Locate the cell with the specified text and output its [x, y] center coordinate. 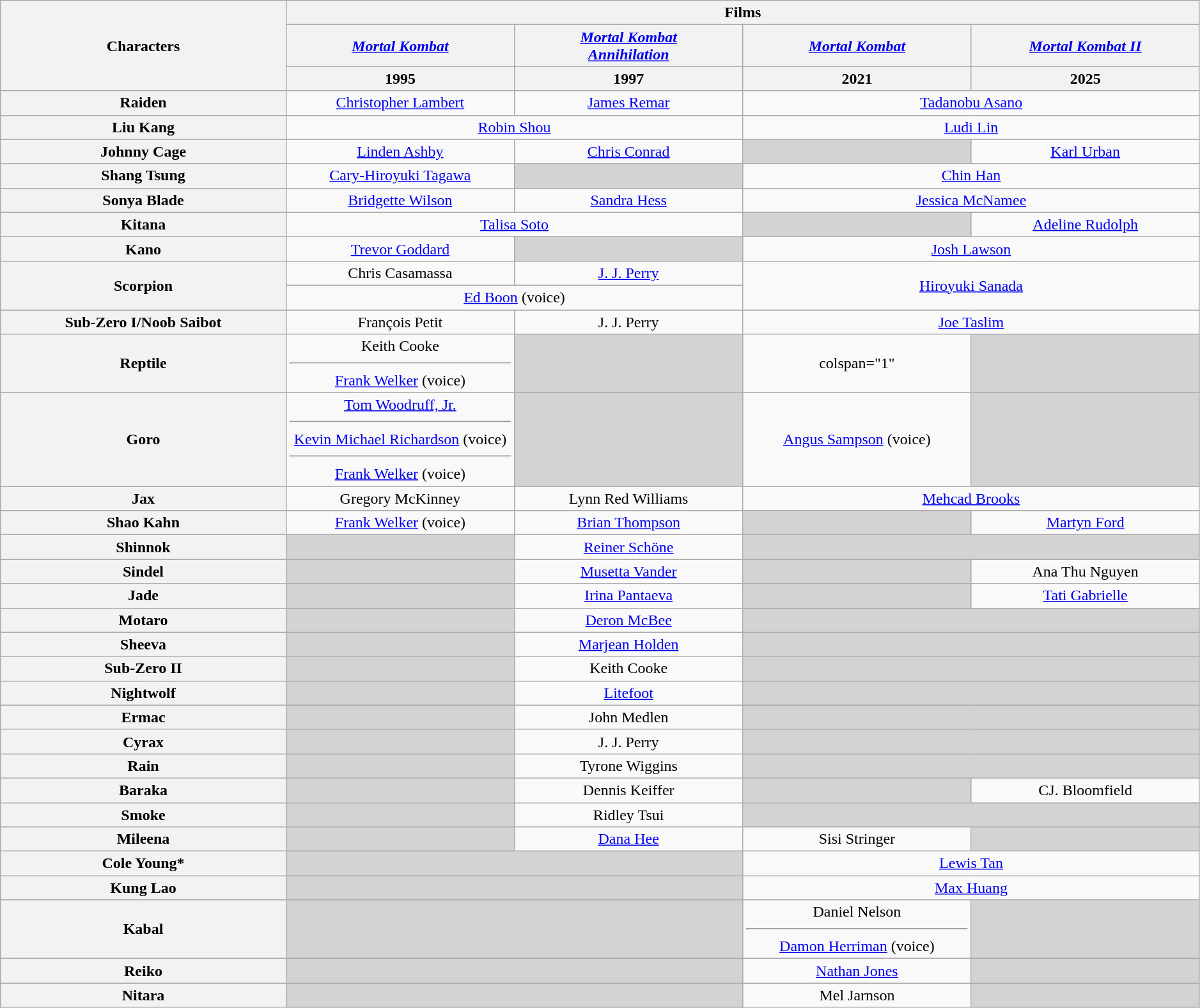
Reptile [143, 364]
Mortal Kombat II [1086, 46]
Trevor Goddard [400, 249]
1995 [400, 79]
Musetta Vander [629, 571]
Keith CookeFrank Welker (voice) [400, 364]
Lynn Red Williams [629, 499]
Ed Boon (voice) [514, 297]
John Medlen [629, 717]
Sheeva [143, 644]
2021 [857, 79]
Marjean Holden [629, 644]
Johnny Cage [143, 151]
Josh Lawson [972, 249]
Sisi Stringer [857, 839]
Tati Gabrielle [1086, 596]
Kano [143, 249]
Smoke [143, 815]
Jessica McNamee [972, 200]
Reiko [143, 971]
2025 [1086, 79]
Characters [143, 46]
Karl Urban [1086, 151]
Dana Hee [629, 839]
Reiner Schöne [629, 547]
Baraka [143, 790]
Ridley Tsui [629, 815]
Ermac [143, 717]
Tadanobu Asano [972, 103]
Martyn Ford [1086, 523]
Irina Pantaeva [629, 596]
François Petit [400, 322]
Dennis Keiffer [629, 790]
Deron McBee [629, 620]
colspan="1" [857, 364]
Rain [143, 766]
Kabal [143, 929]
Cole Young* [143, 864]
Nitara [143, 995]
Litefoot [629, 693]
Ludi Lin [972, 127]
Max Huang [972, 888]
Kitana [143, 224]
Brian Thompson [629, 523]
Chris Casamassa [400, 273]
Goro [143, 440]
Daniel Nelson Damon Herriman (voice) [857, 929]
CJ. Bloomfield [1086, 790]
Sandra Hess [629, 200]
Films [743, 13]
Chin Han [972, 176]
Sonya Blade [143, 200]
Cary-Hiroyuki Tagawa [400, 176]
Sub-Zero II [143, 669]
Liu Kang [143, 127]
Mel Jarnson [857, 995]
Nathan Jones [857, 971]
Joe Taslim [972, 322]
Shang Tsung [143, 176]
Adeline Rudolph [1086, 224]
Angus Sampson (voice) [857, 440]
Sub-Zero I/Noob Saibot [143, 322]
Talisa Soto [514, 224]
Scorpion [143, 285]
Kung Lao [143, 888]
Christopher Lambert [400, 103]
Mileena [143, 839]
Sindel [143, 571]
Robin Shou [514, 127]
Motaro [143, 620]
Ana Thu Nguyen [1086, 571]
Gregory McKinney [400, 499]
Jax [143, 499]
Mehcad Brooks [972, 499]
Linden Ashby [400, 151]
Bridgette Wilson [400, 200]
Jade [143, 596]
Hiroyuki Sanada [972, 285]
Raiden [143, 103]
Cyrax [143, 741]
Frank Welker (voice) [400, 523]
Lewis Tan [972, 864]
1997 [629, 79]
Shao Kahn [143, 523]
Keith Cooke [629, 669]
Nightwolf [143, 693]
Mortal Kombat Annihilation [629, 46]
Chris Conrad [629, 151]
Tyrone Wiggins [629, 766]
Tom Woodruff, Jr.Kevin Michael Richardson (voice)Frank Welker (voice) [400, 440]
Shinnok [143, 547]
James Remar [629, 103]
